Extract the (x, y) coordinate from the center of the cell holding the provided text.  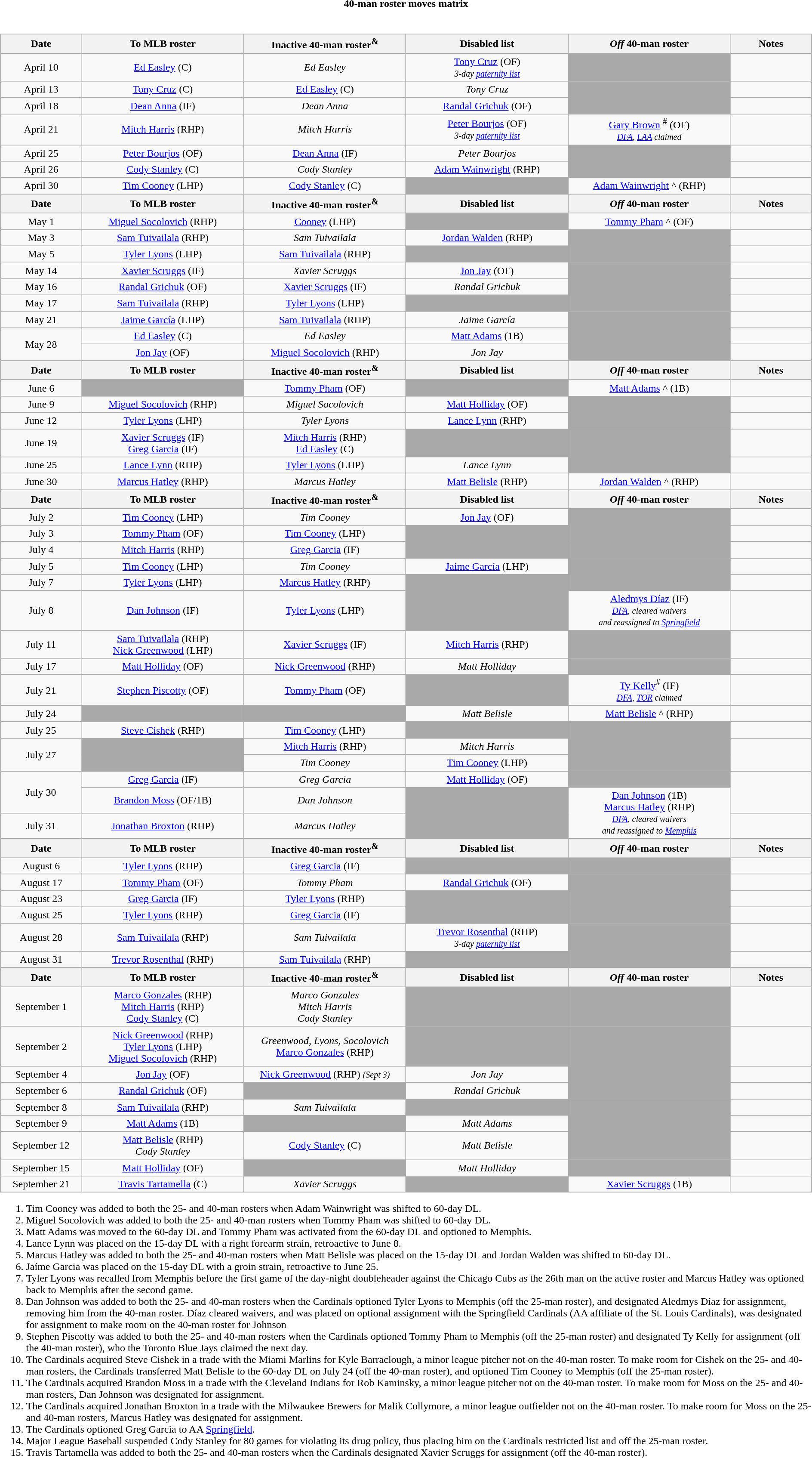
Matt Adams ^ (1B) (649, 388)
July 8 (41, 611)
May 28 (41, 344)
April 26 (41, 170)
August 28 (41, 937)
Mitch Harris (RHP) Ed Easley (C) (325, 443)
August 23 (41, 899)
Tommy Pham ^ (OF) (649, 221)
Jordan Walden ^ (RHP) (649, 482)
Dan Johnson (IF) (163, 611)
Matt Adams (487, 1124)
Jordan Walden (RHP) (487, 238)
Miguel Socolovich (325, 404)
Lance Lynn (487, 465)
Adam Wainwright ^ (RHP) (649, 186)
Matt Belisle (RHP) Cody Stanley (163, 1146)
May 17 (41, 303)
Nick Greenwood (RHP) (Sept 3) (325, 1074)
Dan Johnson (1B) Marcus Hatley (RHP)DFA, cleared waivers and reassigned to Memphis (649, 813)
Cody Stanley (325, 170)
Greg Garcia (325, 779)
Nick Greenwood (RHP) Tyler Lyons (LHP) Miguel Socolovich (RHP) (163, 1046)
April 18 (41, 106)
Marco Gonzales (RHP) Mitch Harris (RHP) Cody Stanley (C) (163, 1007)
Stephen Piscotty (OF) (163, 690)
Tommy Pham (325, 882)
Adam Wainwright (RHP) (487, 170)
August 31 (41, 960)
September 8 (41, 1107)
July 30 (41, 792)
Steve Cishek (RHP) (163, 730)
May 5 (41, 254)
Tony Cruz (487, 90)
July 31 (41, 826)
April 13 (41, 90)
Matt Belisle ^ (RHP) (649, 714)
Cooney (LHP) (325, 221)
May 3 (41, 238)
Trevor Rosenthal (RHP) (163, 960)
Sam Tuivailala (RHP)Nick Greenwood (LHP) (163, 645)
August 25 (41, 915)
July 25 (41, 730)
July 3 (41, 533)
Jaime García (487, 320)
Dan Johnson (325, 800)
Matt Belisle (RHP) (487, 482)
June 19 (41, 443)
August 6 (41, 866)
Travis Tartamella (C) (163, 1184)
Peter Bourjos (OF)3-day paternity list (487, 130)
July 11 (41, 645)
June 12 (41, 421)
May 16 (41, 287)
April 21 (41, 130)
June 30 (41, 482)
Jonathan Broxton (RHP) (163, 826)
Tony Cruz (OF)3-day paternity list (487, 67)
August 17 (41, 882)
September 6 (41, 1090)
September 12 (41, 1146)
Marco Gonzales Mitch Harris Cody Stanley (325, 1007)
July 4 (41, 550)
September 4 (41, 1074)
April 30 (41, 186)
September 1 (41, 1007)
June 9 (41, 404)
Tony Cruz (C) (163, 90)
May 1 (41, 221)
Peter Bourjos (OF) (163, 153)
September 2 (41, 1046)
September 15 (41, 1168)
July 5 (41, 566)
May 21 (41, 320)
Xavier Scruggs (1B) (649, 1184)
Peter Bourjos (487, 153)
Tyler Lyons (325, 421)
Gary Brown # (OF) DFA, LAA claimed (649, 130)
Aledmys Díaz (IF)DFA, cleared waivers and reassigned to Springfield (649, 611)
July 2 (41, 517)
Greenwood, Lyons, Socolovich Marco Gonzales (RHP) (325, 1046)
April 25 (41, 153)
June 25 (41, 465)
July 27 (41, 755)
Xavier Scruggs (IF) Greg Garcia (IF) (163, 443)
July 7 (41, 583)
September 9 (41, 1124)
Brandon Moss (OF/1B) (163, 800)
Trevor Rosenthal (RHP)3-day paternity list (487, 937)
May 14 (41, 270)
Nick Greenwood (RHP) (325, 667)
July 17 (41, 667)
April 10 (41, 67)
Dean Anna (325, 106)
June 6 (41, 388)
July 21 (41, 690)
July 24 (41, 714)
Ty Kelly# (IF) DFA, TOR claimed (649, 690)
September 21 (41, 1184)
